Return the [x, y] coordinate for the center point of the cell that contains the specified text.  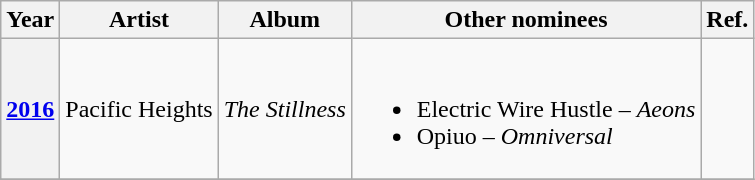
The Stillness [284, 109]
Pacific Heights [139, 109]
Other nominees [526, 20]
2016 [30, 109]
Electric Wire Hustle – AeonsOpiuo – Omniversal [526, 109]
Year [30, 20]
Ref. [728, 20]
Album [284, 20]
Artist [139, 20]
